Output the [x, y] coordinate of the center of the cell containing the given text.  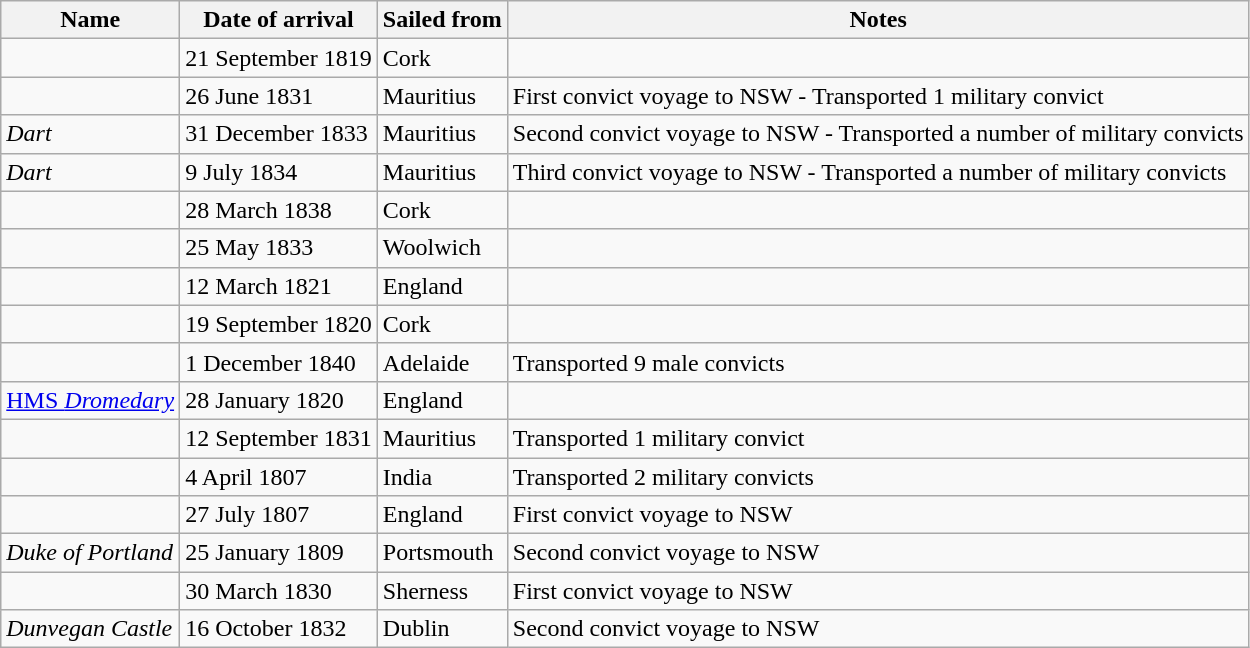
25 January 1809 [279, 553]
25 May 1833 [279, 248]
4 April 1807 [279, 477]
Transported 1 military convict [878, 438]
India [442, 477]
Date of arrival [279, 20]
Transported 9 male convicts [878, 362]
Dublin [442, 629]
16 October 1832 [279, 629]
31 December 1833 [279, 134]
21 September 1819 [279, 58]
Notes [878, 20]
Dunvegan Castle [90, 629]
26 June 1831 [279, 96]
Third convict voyage to NSW - Transported a number of military convicts [878, 172]
28 January 1820 [279, 400]
Adelaide [442, 362]
28 March 1838 [279, 210]
Woolwich [442, 248]
30 March 1830 [279, 591]
First convict voyage to NSW - Transported 1 military convict [878, 96]
19 September 1820 [279, 324]
Sailed from [442, 20]
27 July 1807 [279, 515]
12 September 1831 [279, 438]
Name [90, 20]
Portsmouth [442, 553]
Sherness [442, 591]
12 March 1821 [279, 286]
Transported 2 military convicts [878, 477]
Second convict voyage to NSW - Transported a number of military convicts [878, 134]
1 December 1840 [279, 362]
9 July 1834 [279, 172]
Duke of Portland [90, 553]
HMS Dromedary [90, 400]
